Find where the given text appears and provide that cell's center as [X, Y] coordinate. 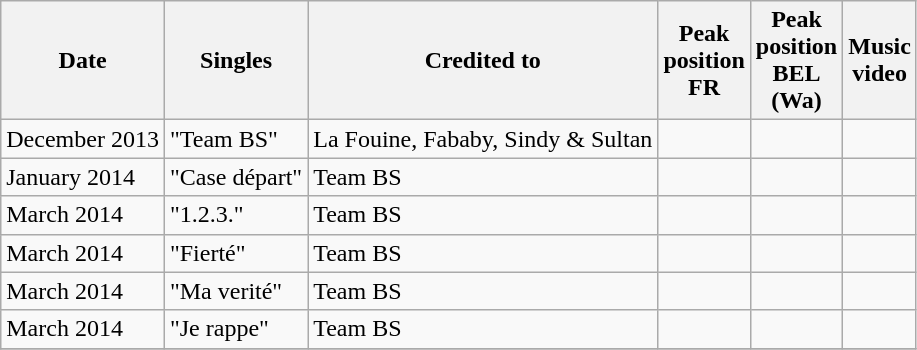
"Ma verité" [236, 291]
Peak position FR [704, 60]
January 2014 [83, 177]
Music video [880, 60]
Singles [236, 60]
"1.2.3." [236, 215]
Date [83, 60]
La Fouine, Fababy, Sindy & Sultan [483, 139]
"Je rappe" [236, 329]
Credited to [483, 60]
"Team BS" [236, 139]
"Case départ" [236, 177]
December 2013 [83, 139]
Peak position BEL (Wa) [796, 60]
"Fierté" [236, 253]
